Capture the cell that displays the provided text and extract its (x, y) central coordinate. 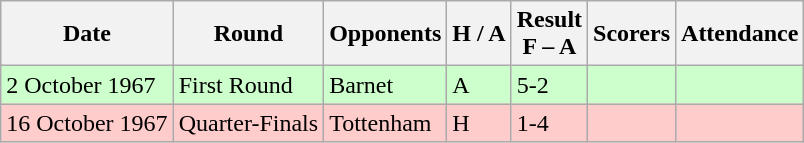
Barnet (386, 85)
Quarter-Finals (248, 123)
2 October 1967 (87, 85)
First Round (248, 85)
1-4 (549, 123)
Attendance (740, 34)
Round (248, 34)
5-2 (549, 85)
Opponents (386, 34)
16 October 1967 (87, 123)
H (479, 123)
ResultF – A (549, 34)
Tottenham (386, 123)
Date (87, 34)
A (479, 85)
Scorers (632, 34)
H / A (479, 34)
